Pinpoint the cell where the given text exists, returning its [x, y] midpoint coordinate. 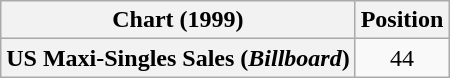
44 [402, 58]
Chart (1999) [178, 20]
US Maxi-Singles Sales (Billboard) [178, 58]
Position [402, 20]
